Output the (x, y) coordinate of the center of the cell containing the given text.  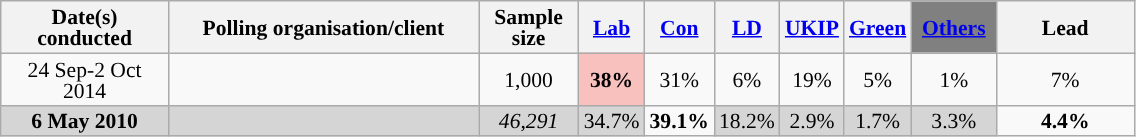
UKIP (812, 27)
38% (612, 79)
Polling organisation/client (323, 27)
Lab (612, 27)
6 May 2010 (85, 120)
7% (1065, 79)
3.3% (954, 120)
24 Sep-2 Oct 2014 (85, 79)
1.7% (878, 120)
Green (878, 27)
LD (747, 27)
18.2% (747, 120)
6% (747, 79)
Con (680, 27)
19% (812, 79)
1,000 (528, 79)
39.1% (680, 120)
5% (878, 79)
31% (680, 79)
4.4% (1065, 120)
34.7% (612, 120)
2.9% (812, 120)
1% (954, 79)
46,291 (528, 120)
Date(s)conducted (85, 27)
Sample size (528, 27)
Others (954, 27)
Lead (1065, 27)
